Find where the given text appears and provide that cell's center as [X, Y] coordinate. 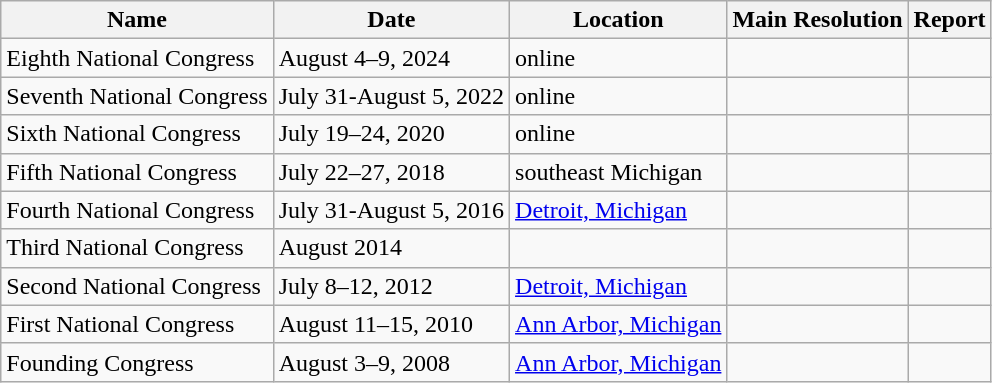
August 2014 [391, 248]
July 31-August 5, 2016 [391, 210]
Eighth National Congress [137, 58]
July 8–12, 2012 [391, 286]
August 11–15, 2010 [391, 324]
July 22–27, 2018 [391, 172]
Report [950, 20]
Date [391, 20]
Sixth National Congress [137, 134]
Third National Congress [137, 248]
July 19–24, 2020 [391, 134]
Founding Congress [137, 362]
Fifth National Congress [137, 172]
August 4–9, 2024 [391, 58]
Fourth National Congress [137, 210]
Seventh National Congress [137, 96]
Location [618, 20]
July 31-August 5, 2022 [391, 96]
Second National Congress [137, 286]
southeast Michigan [618, 172]
Name [137, 20]
August 3–9, 2008 [391, 362]
Main Resolution [818, 20]
First National Congress [137, 324]
